Return (X, Y) of the center of cell containing provided text 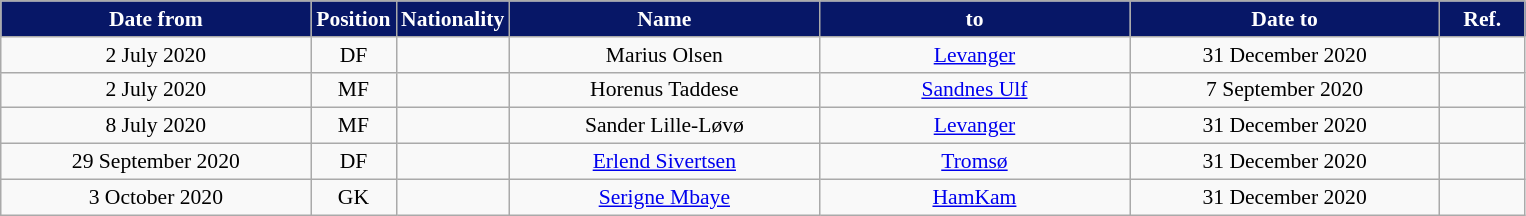
Serigne Mbaye (664, 197)
Erlend Sivertsen (664, 162)
GK (354, 197)
7 September 2020 (1285, 90)
Sandnes Ulf (974, 90)
to (974, 19)
Sander Lille-Løvø (664, 126)
Date to (1285, 19)
Horenus Taddese (664, 90)
8 July 2020 (156, 126)
HamKam (974, 197)
Marius Olsen (664, 55)
Name (664, 19)
Date from (156, 19)
Tromsø (974, 162)
Nationality (452, 19)
Ref. (1482, 19)
3 October 2020 (156, 197)
Position (354, 19)
29 September 2020 (156, 162)
